Capture the cell that displays the provided text and extract its [X, Y] central coordinate. 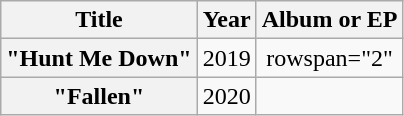
"Fallen" [99, 96]
2020 [226, 96]
Title [99, 20]
Year [226, 20]
rowspan="2" [330, 58]
"Hunt Me Down" [99, 58]
2019 [226, 58]
Album or EP [330, 20]
